Detect which cell encompasses the target text, then output its [x, y] center coordinate. 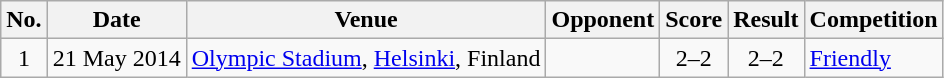
Olympic Stadium, Helsinki, Finland [366, 58]
No. [24, 20]
Venue [366, 20]
Friendly [874, 58]
Result [766, 20]
1 [24, 58]
Opponent [603, 20]
Competition [874, 20]
21 May 2014 [116, 58]
Date [116, 20]
Score [694, 20]
